Locate the cell with the specified text and output its (X, Y) center coordinate. 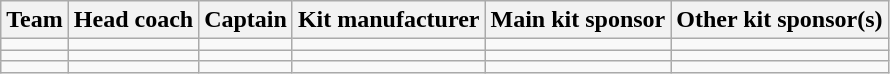
Kit manufacturer (388, 20)
Other kit sponsor(s) (780, 20)
Captain (246, 20)
Head coach (133, 20)
Team (35, 20)
Main kit sponsor (578, 20)
